Detect which cell encompasses the target text, then output its (x, y) center coordinate. 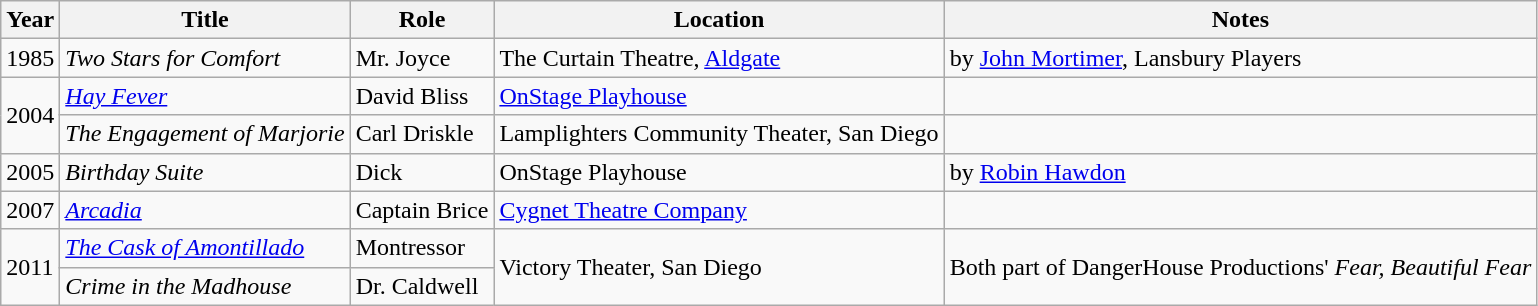
2011 (30, 267)
2004 (30, 115)
Notes (1240, 20)
Dr. Caldwell (422, 286)
Captain Brice (422, 210)
David Bliss (422, 96)
Birthday Suite (205, 172)
The Curtain Theatre, Aldgate (719, 58)
Role (422, 20)
by Robin Hawdon (1240, 172)
Victory Theater, San Diego (719, 267)
Cygnet Theatre Company (719, 210)
Montressor (422, 248)
2005 (30, 172)
The Cask of Amontillado (205, 248)
Carl Driskle (422, 134)
by John Mortimer, Lansbury Players (1240, 58)
Hay Fever (205, 96)
Two Stars for Comfort (205, 58)
1985 (30, 58)
2007 (30, 210)
The Engagement of Marjorie (205, 134)
Arcadia (205, 210)
Title (205, 20)
Mr. Joyce (422, 58)
Dick (422, 172)
Lamplighters Community Theater, San Diego (719, 134)
Both part of DangerHouse Productions' Fear, Beautiful Fear (1240, 267)
Location (719, 20)
Year (30, 20)
Crime in the Madhouse (205, 286)
